Find where the given text appears and provide that cell's center as (X, Y) coordinate. 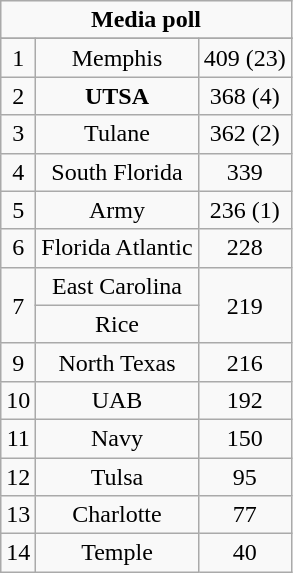
6 (18, 248)
216 (244, 362)
4 (18, 172)
Navy (117, 438)
7 (18, 305)
5 (18, 210)
219 (244, 305)
10 (18, 400)
95 (244, 477)
150 (244, 438)
77 (244, 515)
North Texas (117, 362)
Media poll (146, 20)
3 (18, 134)
13 (18, 515)
228 (244, 248)
Memphis (117, 58)
14 (18, 553)
UAB (117, 400)
40 (244, 553)
339 (244, 172)
236 (1) (244, 210)
South Florida (117, 172)
UTSA (117, 96)
362 (2) (244, 134)
Tulane (117, 134)
Rice (117, 324)
192 (244, 400)
409 (23) (244, 58)
368 (4) (244, 96)
Tulsa (117, 477)
12 (18, 477)
2 (18, 96)
East Carolina (117, 286)
Florida Atlantic (117, 248)
Charlotte (117, 515)
9 (18, 362)
Army (117, 210)
11 (18, 438)
Temple (117, 553)
1 (18, 58)
